Pinpoint the cell where the given text exists, returning its [X, Y] midpoint coordinate. 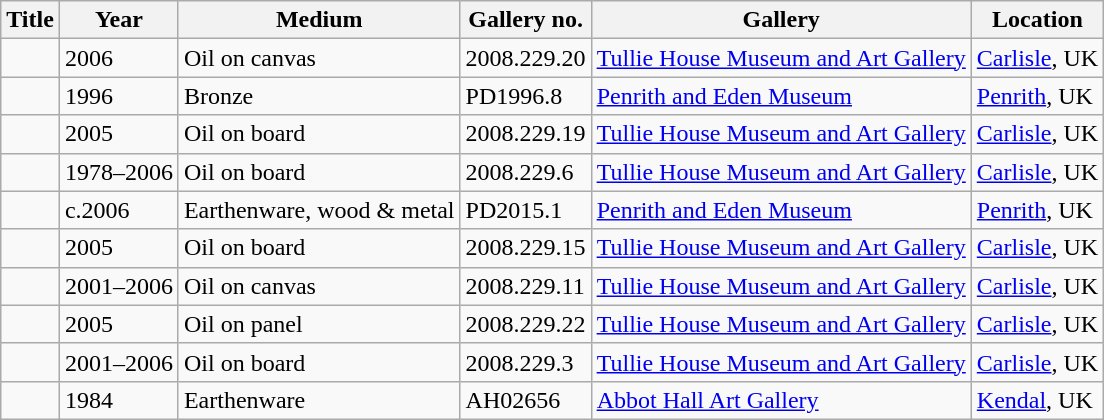
Earthenware, wood & metal [319, 210]
Title [30, 20]
Medium [319, 20]
2008.229.11 [526, 286]
2008.229.15 [526, 248]
2006 [118, 58]
Oil on panel [319, 324]
PD1996.8 [526, 96]
c.2006 [118, 210]
Year [118, 20]
2008.229.19 [526, 134]
Earthenware [319, 400]
1996 [118, 96]
PD2015.1 [526, 210]
2008.229.22 [526, 324]
Location [1037, 20]
Gallery no. [526, 20]
AH02656 [526, 400]
Bronze [319, 96]
2008.229.3 [526, 362]
Abbot Hall Art Gallery [781, 400]
1984 [118, 400]
Kendal, UK [1037, 400]
1978–2006 [118, 172]
2008.229.20 [526, 58]
Gallery [781, 20]
2008.229.6 [526, 172]
